Return the [X, Y] coordinate for the center point of the cell that contains the specified text.  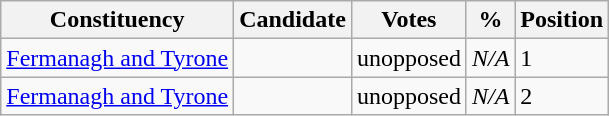
2 [562, 96]
Position [562, 20]
1 [562, 58]
Candidate [293, 20]
Constituency [118, 20]
Votes [408, 20]
% [490, 20]
